Determine the [x, y] coordinate at the center of the cell enclosing the given text.  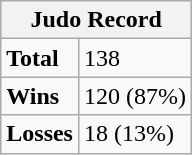
Total [40, 58]
Judo Record [96, 20]
18 (13%) [134, 134]
120 (87%) [134, 96]
Losses [40, 134]
Wins [40, 96]
138 [134, 58]
